Search for the cell housing the specified text and yield its (x, y) center coordinate. 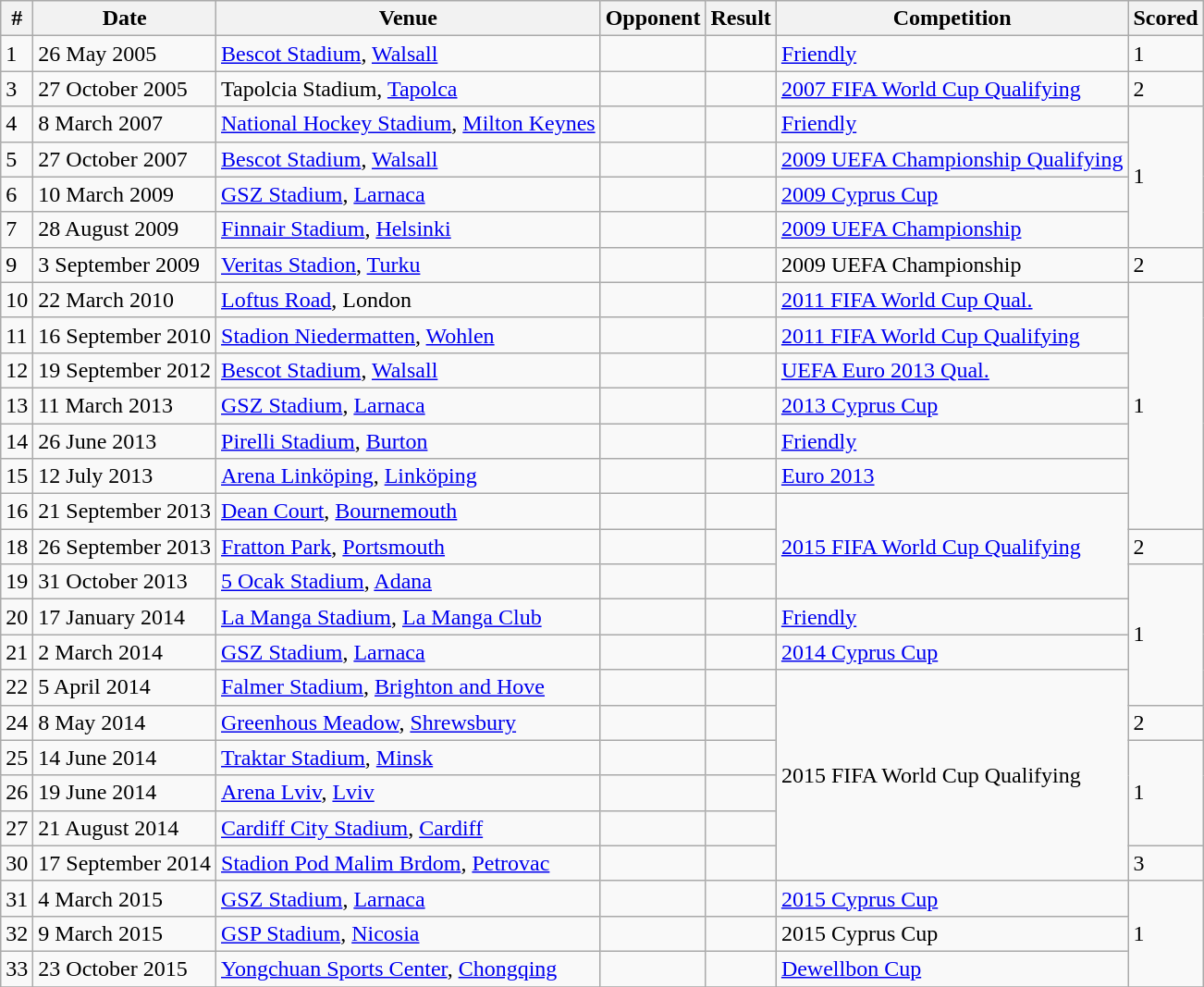
19 (17, 582)
Competition (952, 19)
11 March 2013 (125, 405)
19 September 2012 (125, 370)
2013 Cyprus Cup (952, 405)
Arena Lviv, Lviv (409, 793)
GSP Stadium, Nicosia (409, 933)
19 June 2014 (125, 793)
Falmer Stadium, Brighton and Hove (409, 687)
22 March 2010 (125, 300)
23 October 2015 (125, 968)
4 March 2015 (125, 898)
Stadion Niedermatten, Wohlen (409, 335)
25 (17, 758)
Tapolcia Stadium, Tapolca (409, 89)
24 (17, 722)
Result (741, 19)
21 (17, 652)
32 (17, 933)
27 (17, 828)
20 (17, 617)
16 September 2010 (125, 335)
Euro 2013 (952, 476)
5 (17, 159)
Arena Linköping, Linköping (409, 476)
6 (17, 194)
26 (17, 793)
31 (17, 898)
26 May 2005 (125, 54)
Greenhous Meadow, Shrewsbury (409, 722)
8 May 2014 (125, 722)
27 October 2005 (125, 89)
27 October 2007 (125, 159)
Cardiff City Stadium, Cardiff (409, 828)
7 (17, 229)
Dean Court, Bournemouth (409, 512)
2011 FIFA World Cup Qualifying (952, 335)
21 September 2013 (125, 512)
9 March 2015 (125, 933)
Yongchuan Sports Center, Chongqing (409, 968)
10 March 2009 (125, 194)
9 (17, 265)
2014 Cyprus Cup (952, 652)
28 August 2009 (125, 229)
14 June 2014 (125, 758)
17 September 2014 (125, 863)
17 January 2014 (125, 617)
26 June 2013 (125, 441)
15 (17, 476)
Pirelli Stadium, Burton (409, 441)
4 (17, 124)
18 (17, 547)
33 (17, 968)
26 September 2013 (125, 547)
21 August 2014 (125, 828)
Fratton Park, Portsmouth (409, 547)
22 (17, 687)
3 September 2009 (125, 265)
UEFA Euro 2013 Qual. (952, 370)
13 (17, 405)
Scored (1165, 19)
Loftus Road, London (409, 300)
12 July 2013 (125, 476)
Opponent (653, 19)
5 April 2014 (125, 687)
Venue (409, 19)
31 October 2013 (125, 582)
14 (17, 441)
10 (17, 300)
Veritas Stadion, Turku (409, 265)
Traktar Stadium, Minsk (409, 758)
2 March 2014 (125, 652)
5 Ocak Stadium, Adana (409, 582)
National Hockey Stadium, Milton Keynes (409, 124)
2009 UEFA Championship Qualifying (952, 159)
# (17, 19)
Stadion Pod Malim Brdom, Petrovac (409, 863)
Finnair Stadium, Helsinki (409, 229)
11 (17, 335)
12 (17, 370)
16 (17, 512)
2007 FIFA World Cup Qualifying (952, 89)
Dewellbon Cup (952, 968)
8 March 2007 (125, 124)
2009 Cyprus Cup (952, 194)
2011 FIFA World Cup Qual. (952, 300)
La Manga Stadium, La Manga Club (409, 617)
Date (125, 19)
30 (17, 863)
